For the text-containing cell, return its midpoint in (x, y) coordinate format. 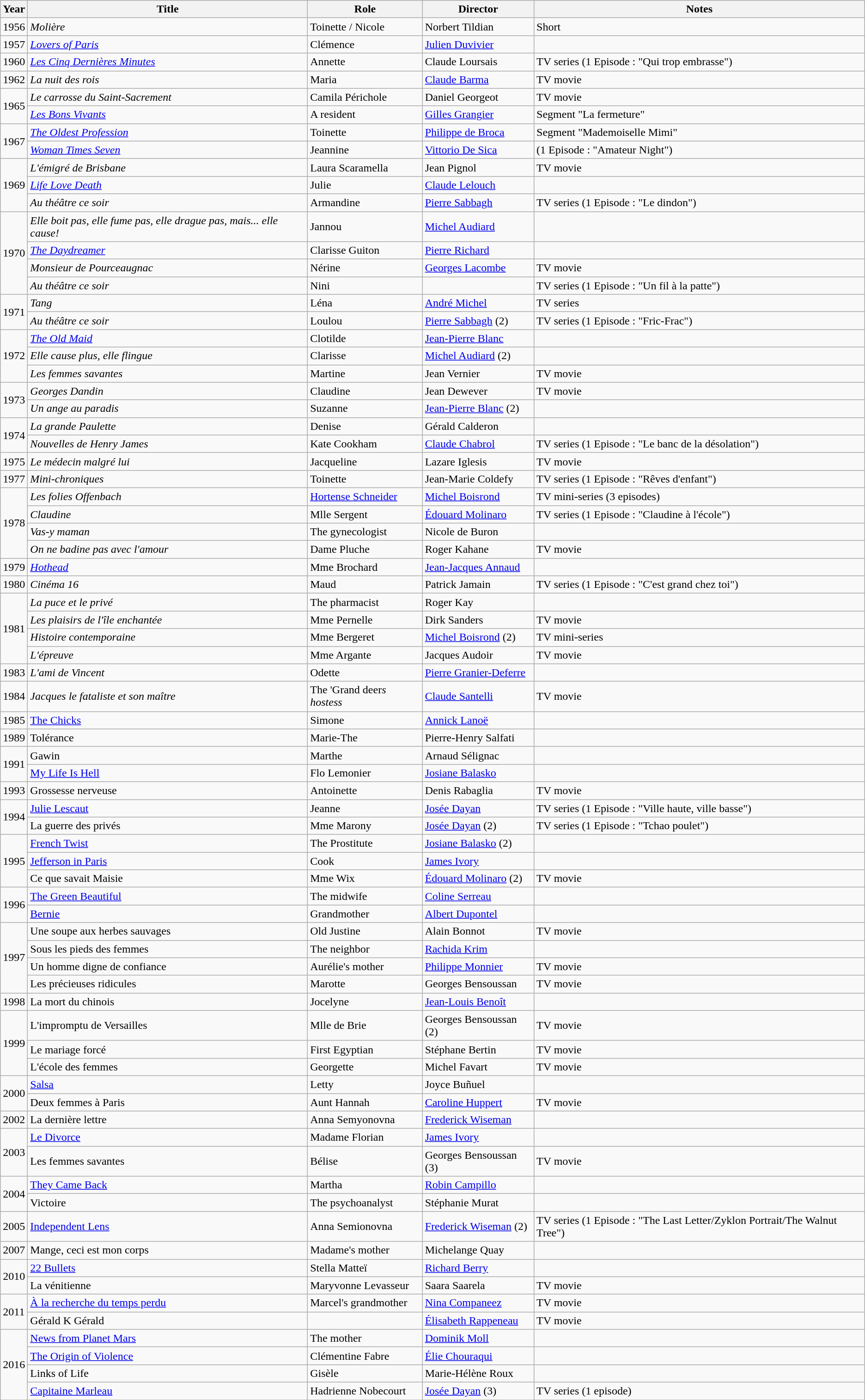
Role (365, 9)
Hothead (168, 567)
TV series (1 Episode : "The Last Letter/Zyklon Portrait/The Walnut Tree") (700, 1227)
Gérald Calderon (478, 426)
Grandmother (365, 914)
Le carrosse du Saint-Sacrement (168, 97)
A resident (365, 115)
Un homme digne de confiance (168, 966)
Madame's mother (365, 1250)
1957 (14, 44)
Mange, ceci est mon corps (168, 1250)
Dominik Moll (478, 1338)
Mme Marony (365, 826)
1993 (14, 790)
Claude Santelli (478, 696)
1998 (14, 1002)
Jocelyne (365, 1002)
Le Divorce (168, 1137)
2016 (14, 1364)
Monsieur de Pourceaugnac (168, 268)
Georges Bensoussan (3) (478, 1161)
Marie-Hélène Roux (478, 1373)
L'épreuve (168, 655)
Frederick Wiseman (478, 1120)
TV series (1 Episode : "C'est grand chez toi") (700, 585)
Michel Boisrond (478, 496)
Year (14, 9)
Letty (365, 1084)
Frederick Wiseman (2) (478, 1227)
TV mini-series (3 episodes) (700, 496)
Le mariage forcé (168, 1049)
Stella Matteï (365, 1268)
1980 (14, 585)
Georges Bensoussan (2) (478, 1025)
TV mini-series (700, 637)
Josée Dayan (478, 808)
1973 (14, 400)
TV series (1 Episode : "Le banc de la désolation") (700, 444)
Michel Favart (478, 1067)
Aurélie's mother (365, 966)
Ce que savait Maisie (168, 879)
The Daydreamer (168, 251)
2007 (14, 1250)
Édouard Molinaro (2) (478, 879)
Martine (365, 373)
The Chicks (168, 720)
Marotte (365, 984)
News from Planet Mars (168, 1338)
1981 (14, 629)
Pierre Sabbagh (478, 202)
1985 (14, 720)
1983 (14, 672)
Julien Duvivier (478, 44)
TV series (1 Episode : "Fric-Frac") (700, 321)
Les plaisirs de l'île enchantée (168, 620)
Marcel's grandmother (365, 1303)
Lazare Iglesis (478, 461)
La grande Paulette (168, 426)
Clarisse Guiton (365, 251)
On ne badine pas avec l'amour (168, 550)
1977 (14, 479)
Sous les pieds des femmes (168, 949)
Martha (365, 1185)
Denis Rabaglia (478, 790)
Alain Bonnot (478, 931)
TV series (1 Episode : "Un fil à la patte") (700, 286)
TV series (1 Episode : "Tchao poulet") (700, 826)
Michel Audiard (478, 226)
My Life Is Hell (168, 773)
Maryvonne Levasseur (365, 1285)
Jannou (365, 226)
1965 (14, 106)
Deux femmes à Paris (168, 1102)
TV series (700, 303)
Un ange au paradis (168, 409)
Dame Pluche (365, 550)
The neighbor (365, 949)
Armandine (365, 202)
Jean Dewever (478, 391)
Elle boit pas, elle fume pas, elle drague pas, mais... elle cause! (168, 226)
1960 (14, 62)
Old Justine (365, 931)
1969 (14, 185)
Jean-Pierre Blanc (2) (478, 409)
1971 (14, 312)
1979 (14, 567)
TV series (1 Episode : "Qui trop embrasse") (700, 62)
The pharmacist (365, 602)
1996 (14, 905)
Caroline Huppert (478, 1102)
Patrick Jamain (478, 585)
André Michel (478, 303)
The mother (365, 1338)
Joyce Buñuel (478, 1084)
Jacqueline (365, 461)
Gilles Grangier (478, 115)
1997 (14, 958)
Salsa (168, 1084)
Clémentine Fabre (365, 1356)
La mort du chinois (168, 1002)
Elle cause plus, elle flingue (168, 356)
2004 (14, 1194)
1956 (14, 27)
Clarisse (365, 356)
Daniel Georgeot (478, 97)
Jean-Louis Benoît (478, 1002)
Hadrienne Nobecourt (365, 1391)
Grossesse nerveuse (168, 790)
Segment "Mademoiselle Mimi" (700, 132)
Short (700, 27)
Pierre Sabbagh (2) (478, 321)
Élisabeth Rappeneau (478, 1321)
1962 (14, 79)
L'émigré de Brisbane (168, 167)
1999 (14, 1043)
À la recherche du temps perdu (168, 1303)
Madame Florian (365, 1137)
1984 (14, 696)
Norbert Tildian (478, 27)
Jean-Jacques Annaud (478, 567)
1994 (14, 817)
Claude Chabrol (478, 444)
L'impromptu de Versailles (168, 1025)
Nérine (365, 268)
Josiane Balasko (478, 773)
Les précieuses ridicules (168, 984)
TV series (1 Episode : "Le dindon") (700, 202)
Clotilde (365, 338)
Gisèle (365, 1373)
Victoire (168, 1203)
Georges Dandin (168, 391)
La guerre des privés (168, 826)
Clémence (365, 44)
Robin Campillo (478, 1185)
Dirk Sanders (478, 620)
Mme Brochard (365, 567)
Une soupe aux herbes sauvages (168, 931)
The midwife (365, 896)
Jeanne (365, 808)
Jeannine (365, 150)
Jean Vernier (478, 373)
Gawin (168, 755)
Aunt Hannah (365, 1102)
Mini-chroniques (168, 479)
2011 (14, 1312)
La dernière lettre (168, 1120)
(1 Episode : "Amateur Night") (700, 150)
La vénitienne (168, 1285)
Élie Chouraqui (478, 1356)
Mme Bergeret (365, 637)
Camila Périchole (365, 97)
Georges Lacombe (478, 268)
La nuit des rois (168, 79)
L'école des femmes (168, 1067)
The 'Grand deers hostess (365, 696)
1972 (14, 356)
Loulou (365, 321)
Anna Semionovna (365, 1227)
Antoinette (365, 790)
Michelange Quay (478, 1250)
Independent Lens (168, 1227)
Mme Wix (365, 879)
Arnaud Sélignac (478, 755)
Laura Scaramella (365, 167)
Jefferson in Paris (168, 861)
Mlle Sergent (365, 514)
TV series (1 Episode : "Ville haute, ville basse") (700, 808)
Notes (700, 9)
Kate Cookham (365, 444)
Les folies Offenbach (168, 496)
The Origin of Violence (168, 1356)
TV series (1 Episode : "Claudine à l'école") (700, 514)
Vas-y maman (168, 532)
Pierre Richard (478, 251)
Rachida Krim (478, 949)
Édouard Molinaro (478, 514)
Claude Loursais (478, 62)
Jean Pignol (478, 167)
Cinéma 16 (168, 585)
Annick Lanoë (478, 720)
Le médecin malgré lui (168, 461)
Maria (365, 79)
1967 (14, 141)
Claude Barma (478, 79)
Mme Argante (365, 655)
2003 (14, 1153)
Roger Kay (478, 602)
Anna Semyonovna (365, 1120)
Molière (168, 27)
The psychoanalyst (365, 1203)
Albert Dupontel (478, 914)
Les Cinq Dernières Minutes (168, 62)
The Old Maid (168, 338)
Roger Kahane (478, 550)
First Egyptian (365, 1049)
TV series (1 episode) (700, 1391)
Jean-Pierre Blanc (478, 338)
Nicole de Buron (478, 532)
Lovers of Paris (168, 44)
1974 (14, 435)
They Came Back (168, 1185)
French Twist (168, 844)
Les Bons Vivants (168, 115)
Histoire contemporaine (168, 637)
Michel Audiard (2) (478, 356)
Tolérance (168, 738)
TV series (1 Episode : "Rêves d'enfant") (700, 479)
Richard Berry (478, 1268)
The Prostitute (365, 844)
1991 (14, 764)
Simone (365, 720)
2000 (14, 1093)
Michel Boisrond (2) (478, 637)
Tang (168, 303)
Marie-The (365, 738)
Jacques Audoir (478, 655)
Bernie (168, 914)
Julie Lescaut (168, 808)
Marthe (365, 755)
Jacques le fataliste et son maître (168, 696)
Mme Pernelle (365, 620)
Suzanne (365, 409)
Claude Lelouch (478, 185)
Segment "La fermeture" (700, 115)
Nini (365, 286)
Philippe de Broca (478, 132)
Saara Saarela (478, 1285)
Léna (365, 303)
Life Love Death (168, 185)
Josée Dayan (3) (478, 1391)
1995 (14, 861)
Nina Companeez (478, 1303)
The gynecologist (365, 532)
1989 (14, 738)
Jean-Marie Coldefy (478, 479)
Annette (365, 62)
The Green Beautiful (168, 896)
Woman Times Seven (168, 150)
Vittorio De Sica (478, 150)
Director (478, 9)
L'ami de Vincent (168, 672)
Maud (365, 585)
2010 (14, 1277)
Josiane Balasko (2) (478, 844)
Philippe Monnier (478, 966)
Bélise (365, 1161)
Georges Bensoussan (478, 984)
Links of Life (168, 1373)
Hortense Schneider (365, 496)
Josée Dayan (2) (478, 826)
22 Bullets (168, 1268)
Julie (365, 185)
Odette (365, 672)
2005 (14, 1227)
Pierre-Henry Salfati (478, 738)
Coline Serreau (478, 896)
La puce et le privé (168, 602)
Capitaine Marleau (168, 1391)
Gérald K Gérald (168, 1321)
Denise (365, 426)
Mlle de Brie (365, 1025)
Pierre Granier-Deferre (478, 672)
1975 (14, 461)
The Oldest Profession (168, 132)
Nouvelles de Henry James (168, 444)
Cook (365, 861)
Title (168, 9)
2002 (14, 1120)
Stéphanie Murat (478, 1203)
Georgette (365, 1067)
Flo Lemonier (365, 773)
1978 (14, 523)
Toinette / Nicole (365, 27)
Stéphane Bertin (478, 1049)
1970 (14, 253)
